Identify which cell holds the provided text, then report its (x, y) central coordinate. 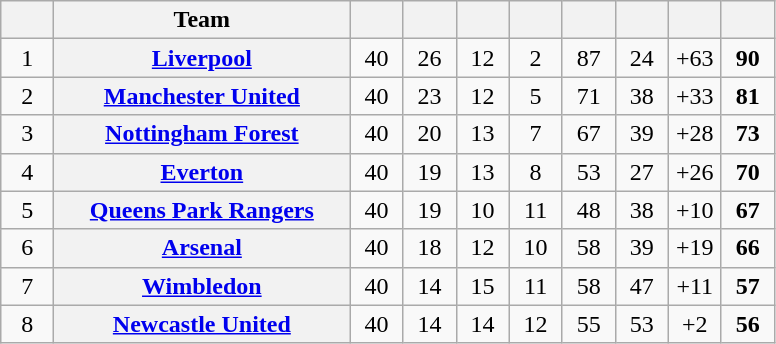
24 (642, 58)
+33 (694, 96)
Everton (202, 172)
4 (28, 172)
81 (748, 96)
Newcastle United (202, 324)
+10 (694, 210)
+28 (694, 134)
90 (748, 58)
15 (482, 286)
71 (588, 96)
6 (28, 248)
Liverpool (202, 58)
23 (430, 96)
+11 (694, 286)
55 (588, 324)
Arsenal (202, 248)
26 (430, 58)
Nottingham Forest (202, 134)
Wimbledon (202, 286)
+26 (694, 172)
20 (430, 134)
+19 (694, 248)
18 (430, 248)
27 (642, 172)
56 (748, 324)
47 (642, 286)
+2 (694, 324)
1 (28, 58)
Team (202, 20)
3 (28, 134)
48 (588, 210)
87 (588, 58)
66 (748, 248)
Manchester United (202, 96)
+63 (694, 58)
57 (748, 286)
70 (748, 172)
73 (748, 134)
Queens Park Rangers (202, 210)
